Return the (X, Y) coordinate for the center point of the cell that contains the specified text.  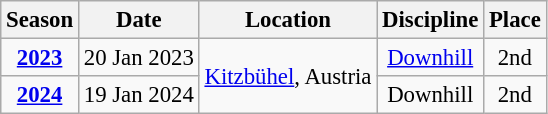
2024 (40, 95)
Location (288, 20)
Place (515, 20)
19 Jan 2024 (138, 95)
Season (40, 20)
Kitzbühel, Austria (288, 76)
Discipline (430, 20)
20 Jan 2023 (138, 58)
2023 (40, 58)
Date (138, 20)
